Output the [X, Y] coordinate of the center of the cell containing the given text.  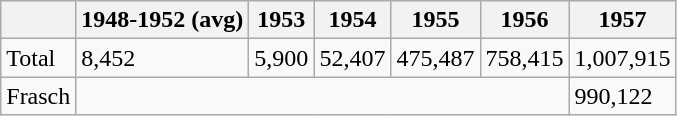
1956 [524, 20]
475,487 [436, 58]
1,007,915 [622, 58]
8,452 [162, 58]
1953 [282, 20]
Frasch [38, 96]
1954 [352, 20]
52,407 [352, 58]
1955 [436, 20]
5,900 [282, 58]
1948-1952 (avg) [162, 20]
1957 [622, 20]
Total [38, 58]
758,415 [524, 58]
990,122 [622, 96]
